Scan for the cell matching the given text and deliver its (x, y) coordinate at center. 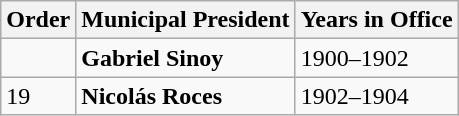
Nicolás Roces (186, 96)
Order (38, 20)
Gabriel Sinoy (186, 58)
1902–1904 (376, 96)
Municipal President (186, 20)
19 (38, 96)
1900–1902 (376, 58)
Years in Office (376, 20)
